Capture the cell that displays the provided text and extract its (X, Y) central coordinate. 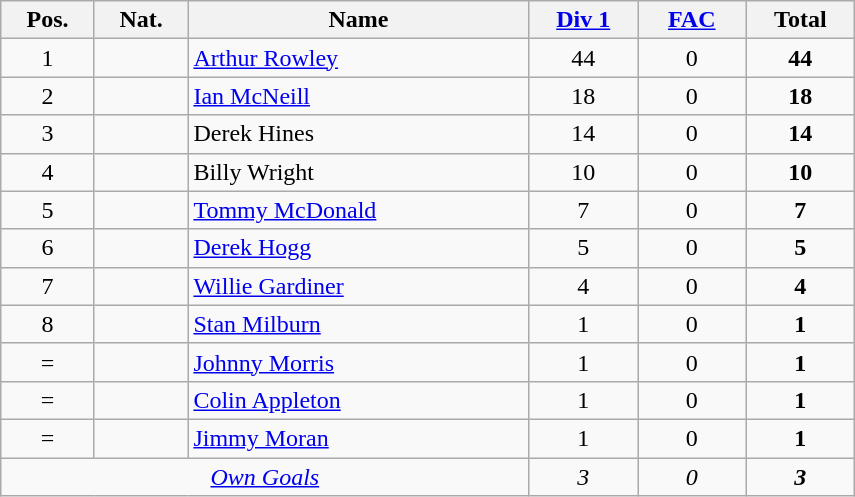
Willie Gardiner (358, 286)
Derek Hogg (358, 248)
Derek Hines (358, 134)
Div 1 (584, 20)
Arthur Rowley (358, 58)
Name (358, 20)
2 (48, 96)
Total (800, 20)
Johnny Morris (358, 362)
Jimmy Moran (358, 438)
8 (48, 324)
Pos. (48, 20)
Colin Appleton (358, 400)
Ian McNeill (358, 96)
Own Goals (265, 477)
FAC (692, 20)
Nat. (141, 20)
Billy Wright (358, 172)
6 (48, 248)
Tommy McDonald (358, 210)
Stan Milburn (358, 324)
